Output the [x, y] coordinate of the center of the cell containing the given text.  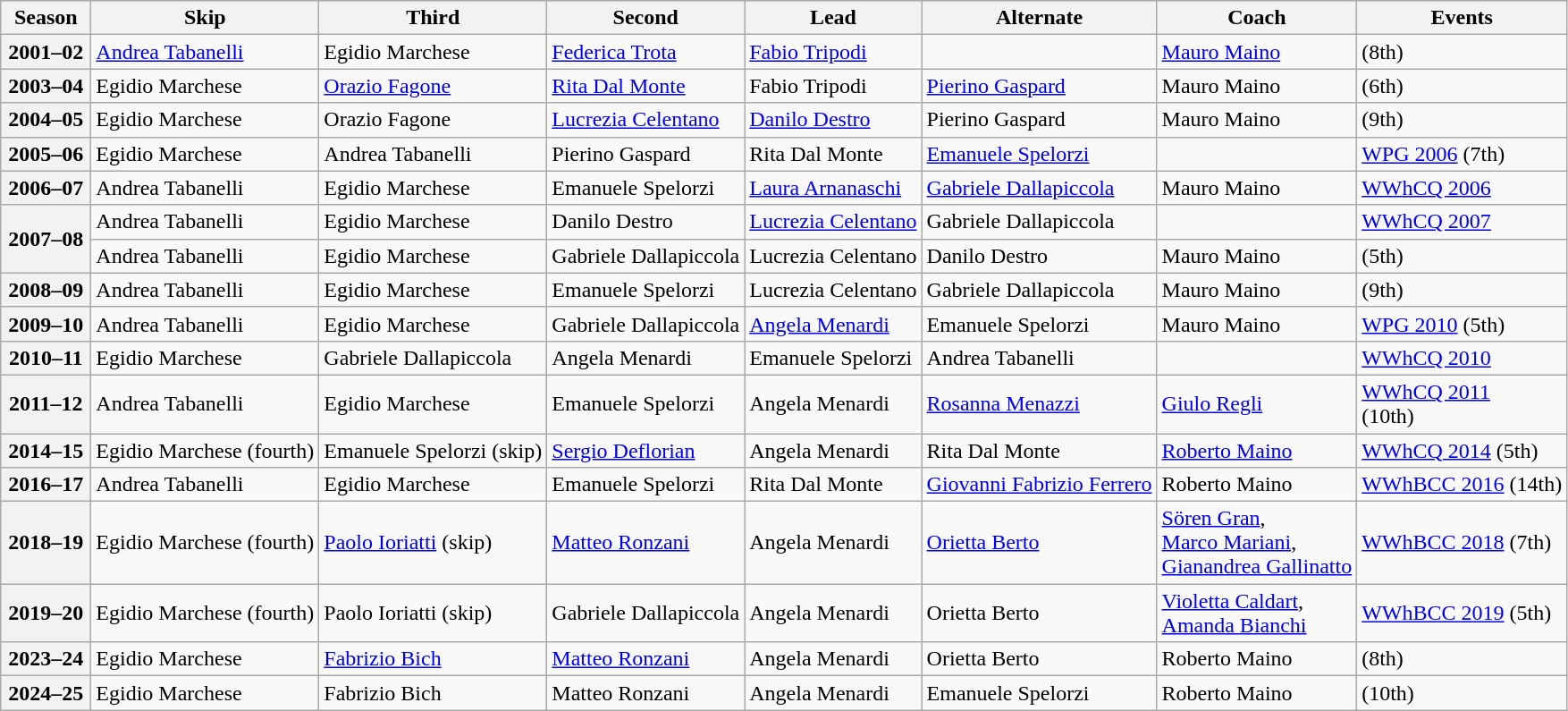
2008–09 [46, 290]
Giulo Regli [1257, 404]
Laura Arnanaschi [833, 188]
(10th) [1463, 693]
WWhBCC 2018 (7th) [1463, 543]
2006–07 [46, 188]
2019–20 [46, 614]
2014–15 [46, 450]
WPG 2010 (5th) [1463, 324]
2001–02 [46, 52]
Lead [833, 18]
2007–08 [46, 239]
Season [46, 18]
2016–17 [46, 485]
2024–25 [46, 693]
WWhCQ 2014 (5th) [1463, 450]
Second [645, 18]
Rosanna Menazzi [1039, 404]
Giovanni Fabrizio Ferrero [1039, 485]
WPG 2006 (7th) [1463, 154]
(5th) [1463, 256]
WWhBCC 2019 (5th) [1463, 614]
Skip [206, 18]
Third [433, 18]
WWhCQ 2007 [1463, 222]
WWhCQ 2010 [1463, 358]
2011–12 [46, 404]
2010–11 [46, 358]
Sören Gran,Marco Mariani,Gianandrea Gallinatto [1257, 543]
Sergio Deflorian [645, 450]
Coach [1257, 18]
(6th) [1463, 86]
WWhCQ 2006 [1463, 188]
Violetta Caldart,Amanda Bianchi [1257, 614]
2018–19 [46, 543]
WWhBCC 2016 (14th) [1463, 485]
2009–10 [46, 324]
Emanuele Spelorzi (skip) [433, 450]
2005–06 [46, 154]
Alternate [1039, 18]
Federica Trota [645, 52]
2023–24 [46, 659]
2004–05 [46, 120]
WWhCQ 2011 (10th) [1463, 404]
2003–04 [46, 86]
Events [1463, 18]
